Pinpoint the cell where the given text exists, returning its (X, Y) midpoint coordinate. 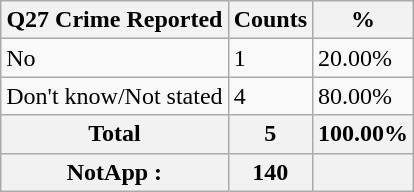
80.00% (364, 96)
NotApp : (114, 172)
Don't know/Not stated (114, 96)
Total (114, 134)
1 (270, 58)
4 (270, 96)
% (364, 20)
140 (270, 172)
20.00% (364, 58)
No (114, 58)
Q27 Crime Reported (114, 20)
5 (270, 134)
Counts (270, 20)
100.00% (364, 134)
